For the text-containing cell, return its midpoint in (X, Y) coordinate format. 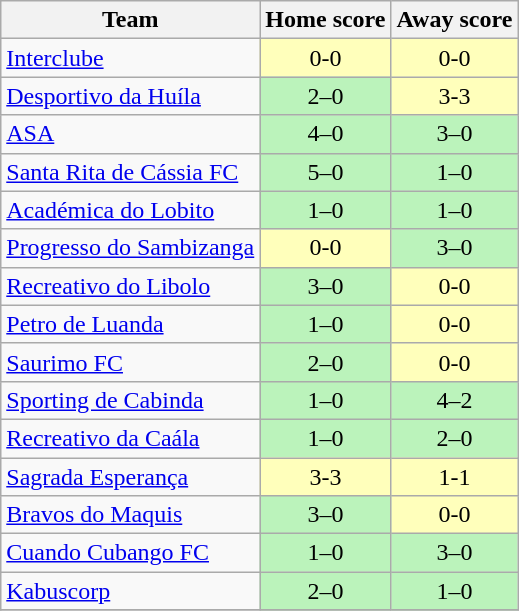
ASA (130, 134)
Cuando Cubango FC (130, 553)
Académica do Lobito (130, 210)
Home score (326, 20)
Kabuscorp (130, 591)
Sporting de Cabinda (130, 400)
4–2 (454, 400)
1-1 (454, 477)
5–0 (326, 172)
Recreativo da Caála (130, 438)
Progresso do Sambizanga (130, 248)
4–0 (326, 134)
Saurimo FC (130, 362)
Interclube (130, 58)
Away score (454, 20)
Sagrada Esperança (130, 477)
Desportivo da Huíla (130, 96)
Santa Rita de Cássia FC (130, 172)
Team (130, 20)
Bravos do Maquis (130, 515)
Petro de Luanda (130, 324)
Recreativo do Libolo (130, 286)
